Output the [x, y] coordinate of the center of the cell containing the given text.  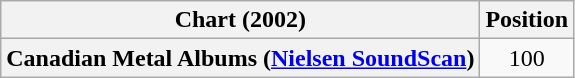
100 [527, 58]
Position [527, 20]
Chart (2002) [240, 20]
Canadian Metal Albums (Nielsen SoundScan) [240, 58]
